Return (X, Y) of the center of cell containing provided text 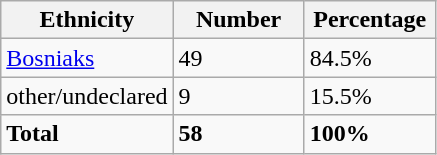
9 (238, 96)
Total (87, 134)
other/undeclared (87, 96)
15.5% (370, 96)
Number (238, 20)
84.5% (370, 58)
Bosniaks (87, 58)
Percentage (370, 20)
58 (238, 134)
Ethnicity (87, 20)
100% (370, 134)
49 (238, 58)
